Pinpoint the cell where the given text exists, returning its (X, Y) midpoint coordinate. 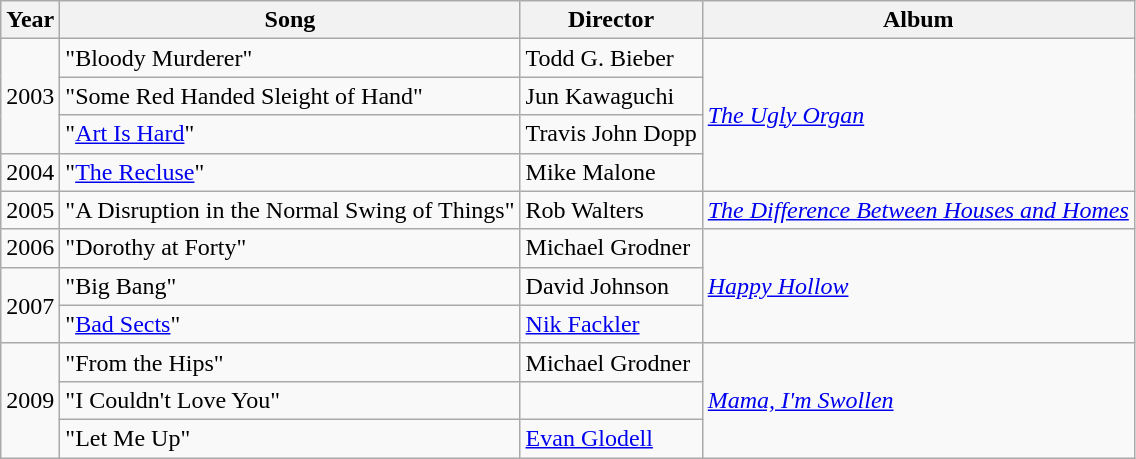
Mike Malone (611, 172)
"Bloody Murderer" (290, 58)
The Ugly Organ (918, 115)
Happy Hollow (918, 286)
The Difference Between Houses and Homes (918, 210)
Nik Fackler (611, 324)
Album (918, 20)
"From the Hips" (290, 362)
Song (290, 20)
Mama, I'm Swollen (918, 400)
2005 (30, 210)
2007 (30, 305)
"The Recluse" (290, 172)
"Some Red Handed Sleight of Hand" (290, 96)
"Bad Sects" (290, 324)
Evan Glodell (611, 438)
"Dorothy at Forty" (290, 248)
"Art Is Hard" (290, 134)
Director (611, 20)
Todd G. Bieber (611, 58)
David Johnson (611, 286)
"A Disruption in the Normal Swing of Things" (290, 210)
"I Couldn't Love You" (290, 400)
"Big Bang" (290, 286)
2003 (30, 96)
Year (30, 20)
2004 (30, 172)
Travis John Dopp (611, 134)
2009 (30, 400)
2006 (30, 248)
Jun Kawaguchi (611, 96)
Rob Walters (611, 210)
"Let Me Up" (290, 438)
